From the cell containing the given text, extract its center point as [x, y] coordinate. 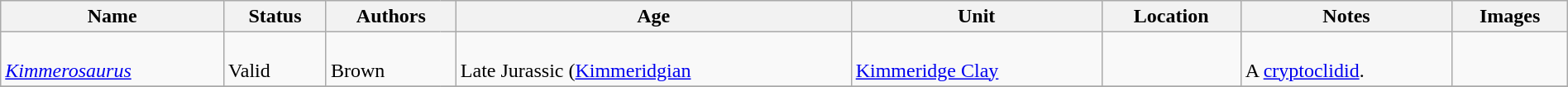
Authors [390, 17]
A cryptoclidid. [1346, 60]
Kimmerosaurus [112, 60]
Brown [383, 60]
Notes [1346, 17]
Valid [275, 60]
Late Jurassic (Kimmeridgian [653, 60]
Location [1171, 17]
Age [653, 17]
Unit [976, 17]
Status [275, 17]
Name [112, 17]
Images [1510, 17]
Kimmeridge Clay [976, 60]
